Identify which cell holds the provided text, then report its (X, Y) central coordinate. 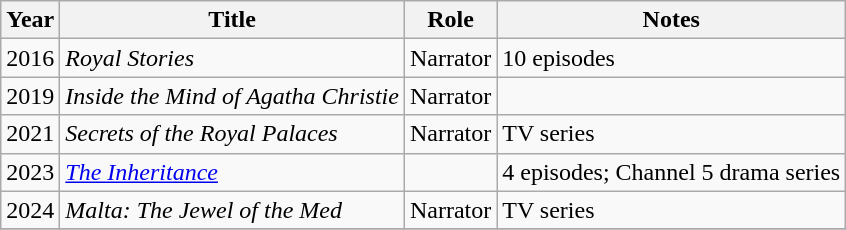
2021 (30, 134)
2023 (30, 172)
Inside the Mind of Agatha Christie (232, 96)
10 episodes (672, 58)
Malta: The Jewel of the Med (232, 210)
Notes (672, 20)
Secrets of the Royal Palaces (232, 134)
4 episodes; Channel 5 drama series (672, 172)
2019 (30, 96)
2024 (30, 210)
Royal Stories (232, 58)
2016 (30, 58)
The Inheritance (232, 172)
Title (232, 20)
Year (30, 20)
Role (450, 20)
